Determine the [X, Y] coordinate at the center of the cell enclosing the given text.  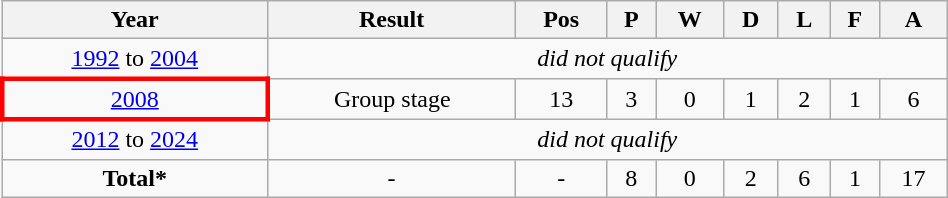
2008 [134, 98]
D [750, 20]
P [631, 20]
Year [134, 20]
Pos [562, 20]
Total* [134, 178]
17 [914, 178]
13 [562, 98]
2012 to 2024 [134, 139]
A [914, 20]
F [855, 20]
Result [392, 20]
3 [631, 98]
W [690, 20]
1992 to 2004 [134, 59]
L [804, 20]
8 [631, 178]
Group stage [392, 98]
